Detect which cell encompasses the target text, then output its (x, y) center coordinate. 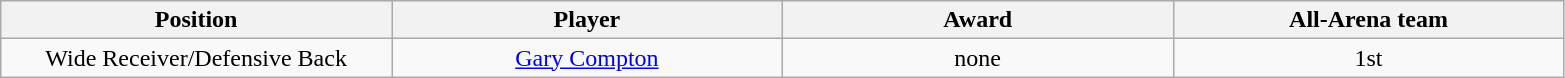
1st (1368, 58)
All-Arena team (1368, 20)
Award (978, 20)
Gary Compton (588, 58)
Wide Receiver/Defensive Back (196, 58)
none (978, 58)
Position (196, 20)
Player (588, 20)
